Return [x, y] of the center of cell containing provided text 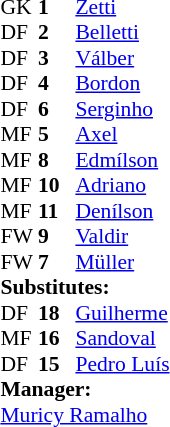
16 [57, 339]
Valdir [122, 237]
Manager: [84, 389]
10 [57, 185]
Axel [122, 135]
Válber [122, 58]
6 [57, 109]
Denílson [122, 211]
Adriano [122, 185]
18 [57, 313]
3 [57, 58]
Pedro Luís [122, 364]
Sandoval [122, 339]
Serginho [122, 109]
5 [57, 135]
Guilherme [122, 313]
Bordon [122, 83]
2 [57, 33]
Müller [122, 262]
11 [57, 211]
Substitutes: [84, 287]
4 [57, 83]
Belletti [122, 33]
15 [57, 364]
7 [57, 262]
8 [57, 160]
9 [57, 237]
Edmílson [122, 160]
